Scan for the cell matching the given text and deliver its (X, Y) coordinate at center. 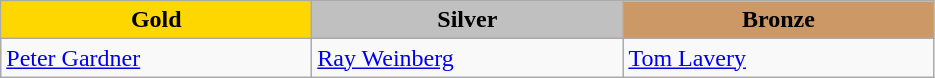
Silver (468, 20)
Gold (156, 20)
Tom Lavery (778, 58)
Bronze (778, 20)
Ray Weinberg (468, 58)
Peter Gardner (156, 58)
